From the cell containing the given text, extract its center point as [X, Y] coordinate. 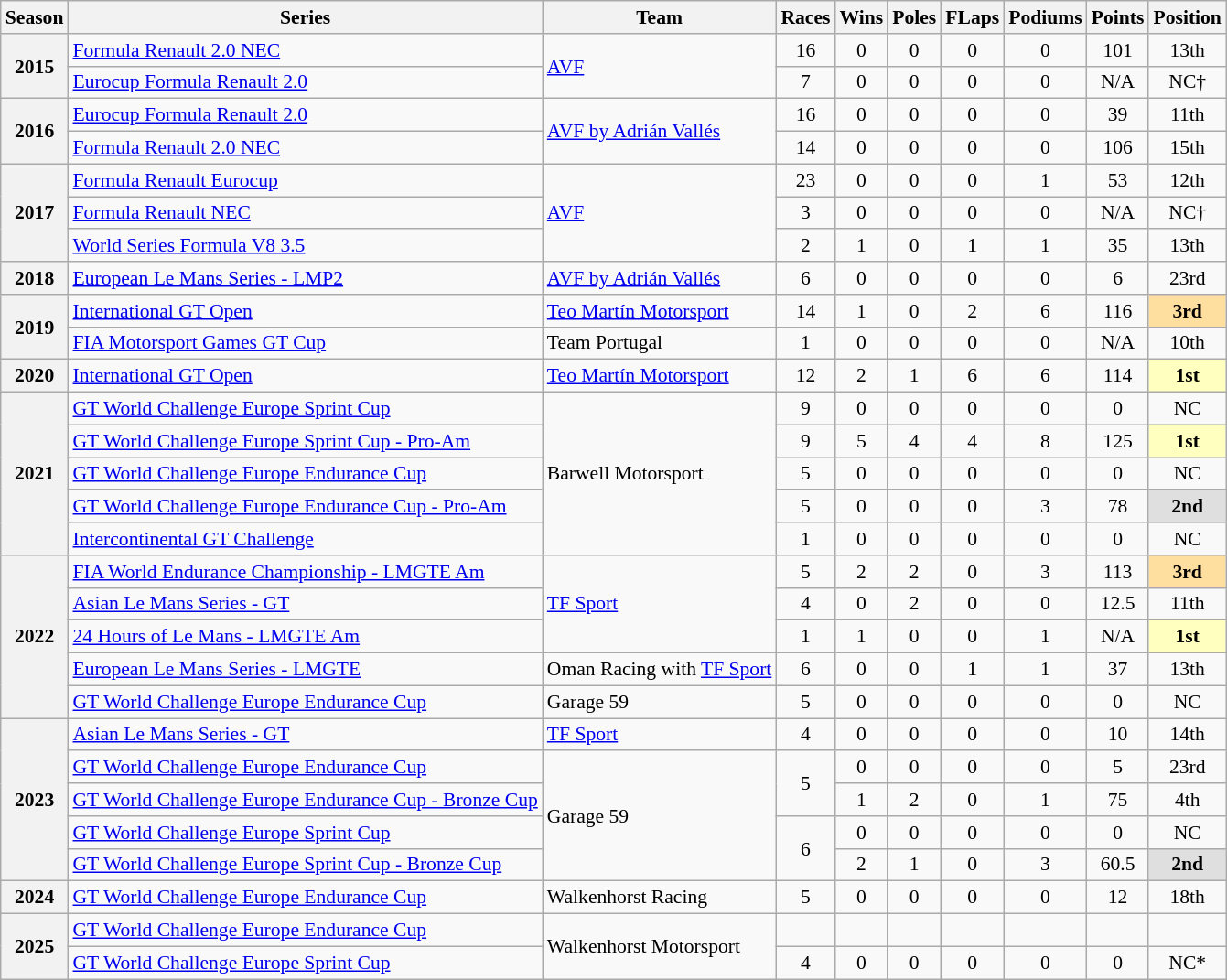
Barwell Motorsport [660, 474]
2021 [35, 474]
Oman Racing with TF Sport [660, 670]
37 [1118, 670]
Position [1187, 17]
World Series Formula V8 3.5 [305, 246]
Intercontinental GT Challenge [305, 539]
Wins [861, 17]
Poles [914, 17]
2017 [35, 212]
15th [1187, 148]
14th [1187, 735]
75 [1118, 800]
GT World Challenge Europe Sprint Cup - Bronze Cup [305, 865]
78 [1118, 507]
Season [35, 17]
GT World Challenge Europe Sprint Cup - Pro-Am [305, 441]
2016 [35, 132]
2018 [35, 278]
GT World Challenge Europe Endurance Cup - Bronze Cup [305, 800]
Walkenhorst Motorsport [660, 946]
Formula Renault Eurocup [305, 180]
Formula Renault NEC [305, 213]
7 [805, 82]
Walkenhorst Racing [660, 898]
114 [1118, 376]
12th [1187, 180]
39 [1118, 115]
18th [1187, 898]
113 [1118, 572]
2019 [35, 328]
60.5 [1118, 865]
Series [305, 17]
10 [1118, 735]
Points [1118, 17]
Races [805, 17]
2024 [35, 898]
23 [805, 180]
35 [1118, 246]
101 [1118, 50]
2020 [35, 376]
Team [660, 17]
2023 [35, 800]
Podiums [1045, 17]
24 Hours of Le Mans - LMGTE Am [305, 637]
116 [1118, 311]
4th [1187, 800]
GT World Challenge Europe Endurance Cup - Pro-Am [305, 507]
European Le Mans Series - LMP2 [305, 278]
FIA Motorsport Games GT Cup [305, 343]
2022 [35, 637]
FIA World Endurance Championship - LMGTE Am [305, 572]
2025 [35, 946]
2015 [35, 66]
8 [1045, 441]
125 [1118, 441]
106 [1118, 148]
European Le Mans Series - LMGTE [305, 670]
10th [1187, 343]
Team Portugal [660, 343]
12.5 [1118, 604]
FLaps [972, 17]
53 [1118, 180]
NC* [1187, 963]
